Provide the [x, y] coordinate of the cell's center where the given text is located.  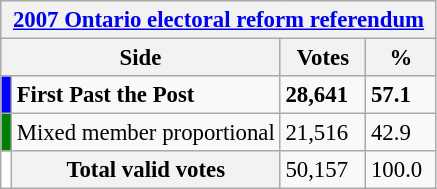
Mixed member proportional [146, 133]
Total valid votes [146, 170]
Side [140, 58]
2007 Ontario electoral reform referendum [219, 20]
28,641 [323, 95]
% [402, 58]
100.0 [402, 170]
50,157 [323, 170]
Votes [323, 58]
First Past the Post [146, 95]
57.1 [402, 95]
21,516 [323, 133]
42.9 [402, 133]
